Determine the (X, Y) coordinate at the center of the cell enclosing the given text.  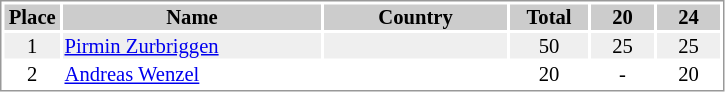
50 (549, 46)
Total (549, 17)
Name (192, 17)
- (622, 75)
24 (688, 17)
Place (32, 17)
1 (32, 46)
Country (416, 17)
Andreas Wenzel (192, 75)
Pirmin Zurbriggen (192, 46)
2 (32, 75)
